From the cell containing the given text, extract its center point as (X, Y) coordinate. 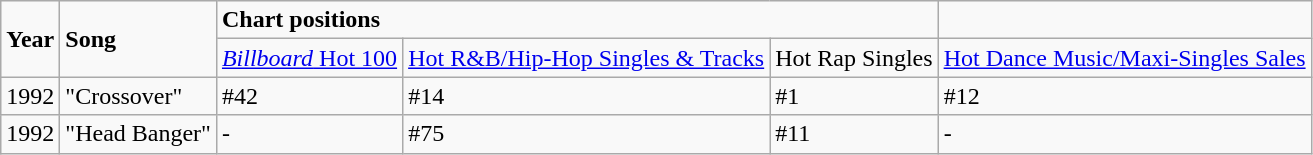
Song (138, 39)
Year (30, 39)
Hot Rap Singles (854, 58)
"Head Banger" (138, 134)
Billboard Hot 100 (309, 58)
Chart positions (577, 20)
"Crossover" (138, 96)
#42 (309, 96)
#14 (586, 96)
#1 (854, 96)
Hot Dance Music/Maxi-Singles Sales (1124, 58)
Hot R&B/Hip-Hop Singles & Tracks (586, 58)
#12 (1124, 96)
#11 (854, 134)
#75 (586, 134)
